Return [X, Y] of the center of cell containing provided text 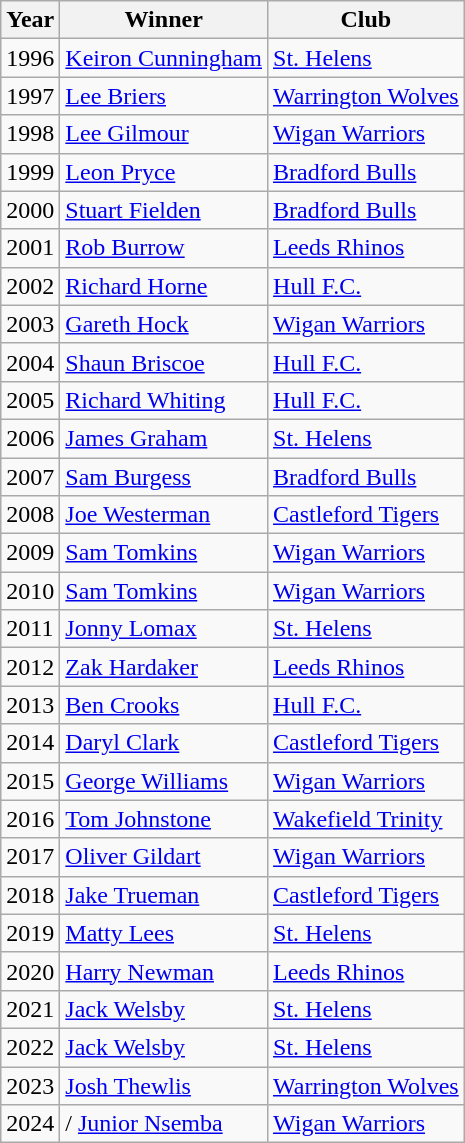
Joe Westerman [164, 515]
Year [30, 20]
Club [366, 20]
2007 [30, 477]
Winner [164, 20]
James Graham [164, 438]
Daryl Clark [164, 743]
2020 [30, 971]
2001 [30, 248]
Jake Trueman [164, 895]
2023 [30, 1085]
2009 [30, 553]
George Williams [164, 781]
Gareth Hock [164, 324]
2014 [30, 743]
Josh Thewlis [164, 1085]
Zak Hardaker [164, 667]
Tom Johnstone [164, 819]
Sam Burgess [164, 477]
Richard Whiting [164, 400]
/ Junior Nsemba [164, 1124]
2015 [30, 781]
2005 [30, 400]
1999 [30, 172]
2024 [30, 1124]
2017 [30, 857]
Lee Briers [164, 96]
2012 [30, 667]
Wakefield Trinity [366, 819]
2021 [30, 1009]
Stuart Fielden [164, 210]
1997 [30, 96]
2022 [30, 1047]
Keiron Cunningham [164, 58]
Richard Horne [164, 286]
2010 [30, 591]
1996 [30, 58]
2006 [30, 438]
2011 [30, 629]
2000 [30, 210]
2019 [30, 933]
Rob Burrow [164, 248]
2016 [30, 819]
2008 [30, 515]
Matty Lees [164, 933]
Shaun Briscoe [164, 362]
Leon Pryce [164, 172]
2004 [30, 362]
2013 [30, 705]
Oliver Gildart [164, 857]
Harry Newman [164, 971]
Ben Crooks [164, 705]
2002 [30, 286]
2003 [30, 324]
1998 [30, 134]
2018 [30, 895]
Jonny Lomax [164, 629]
Lee Gilmour [164, 134]
